Identify which cell holds the provided text, then report its [X, Y] central coordinate. 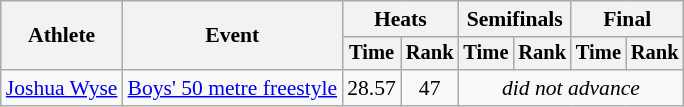
Heats [400, 19]
Boys' 50 metre freestyle [233, 88]
Semifinals [514, 19]
did not advance [570, 88]
47 [430, 88]
Athlete [62, 36]
Final [627, 19]
28.57 [372, 88]
Joshua Wyse [62, 88]
Event [233, 36]
